Determine the [x, y] coordinate at the center of the cell enclosing the given text.  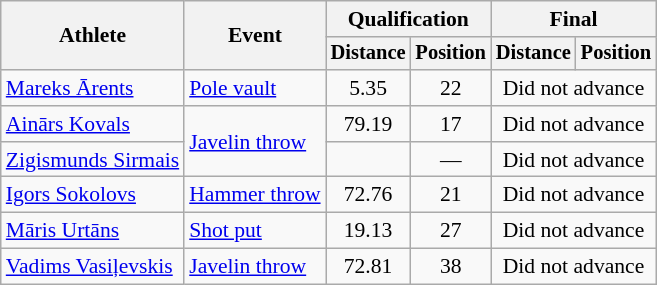
21 [451, 195]
Ainārs Kovals [92, 124]
Hammer throw [254, 195]
79.19 [368, 124]
Final [574, 19]
27 [451, 231]
Qualification [408, 19]
— [451, 160]
Event [254, 36]
19.13 [368, 231]
72.81 [368, 267]
22 [451, 88]
Vadims Vasiļevskis [92, 267]
38 [451, 267]
Shot put [254, 231]
Pole vault [254, 88]
Athlete [92, 36]
Igors Sokolovs [92, 195]
17 [451, 124]
Māris Urtāns [92, 231]
Zigismunds Sirmais [92, 160]
72.76 [368, 195]
5.35 [368, 88]
Mareks Ārents [92, 88]
